Extract the [x, y] coordinate from the center of the cell holding the provided text.  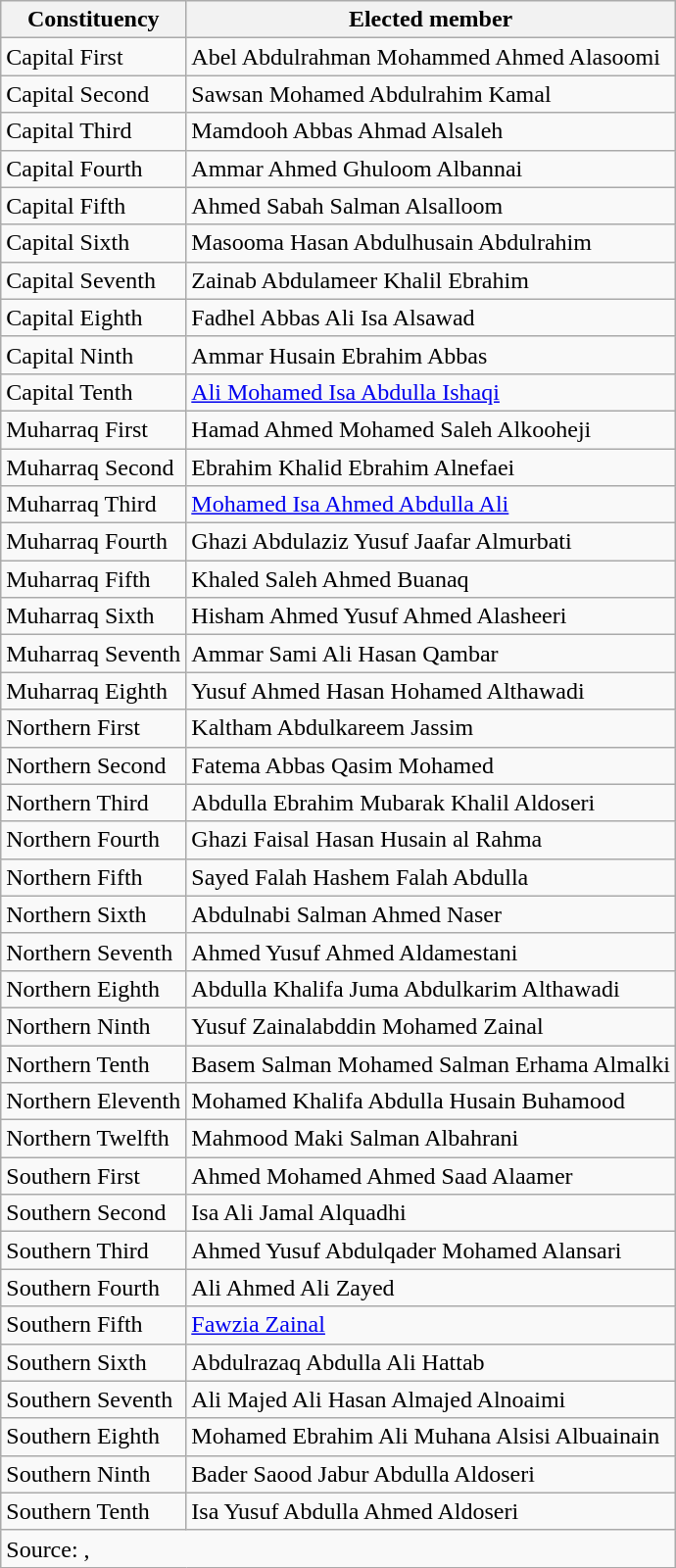
Mamdooh Abbas Ahmad Alsaleh [431, 131]
Southern Sixth [94, 1362]
Southern Seventh [94, 1399]
Ammar Ahmed Ghuloom Albannai [431, 169]
Northern Eighth [94, 989]
Southern First [94, 1176]
Fadhel Abbas Ali Isa Alsawad [431, 318]
Northern Second [94, 765]
Muharraq Fourth [94, 542]
Mohamed Isa Ahmed Abdulla Ali [431, 505]
Southern Third [94, 1250]
Northern Ninth [94, 1026]
Ghazi Abdulaziz Yusuf Jaafar Almurbati [431, 542]
Capital Fifth [94, 206]
Capital Third [94, 131]
Capital Ninth [94, 355]
Ebrahim Khalid Ebrahim Alnefaei [431, 467]
Northern Fifth [94, 877]
Yusuf Zainalabddin Mohamed Zainal [431, 1026]
Fatema Abbas Qasim Mohamed [431, 765]
Northern Fourth [94, 840]
Northern Eleventh [94, 1102]
Basem Salman Mohamed Salman Erhama Almalki [431, 1063]
Southern Fifth [94, 1325]
Bader Saood Jabur Abdulla Aldoseri [431, 1474]
Ammar Sami Ali Hasan Qambar [431, 654]
Ahmed Mohamed Ahmed Saad Alaamer [431, 1176]
Fawzia Zainal [431, 1325]
Sayed Falah Hashem Falah Abdulla [431, 877]
Capital Eighth [94, 318]
Ali Mohamed Isa Abdulla Ishaqi [431, 392]
Southern Eighth [94, 1437]
Isa Yusuf Abdulla Ahmed Aldoseri [431, 1511]
Ahmed Yusuf Abdulqader Mohamed Alansari [431, 1250]
Source: , [339, 1548]
Mohamed Ebrahim Ali Muhana Alsisi Albuainain [431, 1437]
Mahmood Maki Salman Albahrani [431, 1139]
Ghazi Faisal Hasan Husain al Rahma [431, 840]
Capital Seventh [94, 280]
Muharraq Eighth [94, 691]
Abdulrazaq Abdulla Ali Hattab [431, 1362]
Ali Ahmed Ali Zayed [431, 1288]
Abdulla Ebrahim Mubarak Khalil Aldoseri [431, 803]
Southern Second [94, 1213]
Capital First [94, 57]
Muharraq First [94, 429]
Northern Third [94, 803]
Abel Abdulrahman Mohammed Ahmed Alasoomi [431, 57]
Mohamed Khalifa Abdulla Husain Buhamood [431, 1102]
Southern Tenth [94, 1511]
Constituency [94, 20]
Abdulla Khalifa Juma Abdulkarim Althawadi [431, 989]
Capital Sixth [94, 243]
Northern Tenth [94, 1063]
Ali Majed Ali Hasan Almajed Alnoaimi [431, 1399]
Southern Fourth [94, 1288]
Sawsan Mohamed Abdulrahim Kamal [431, 94]
Muharraq Seventh [94, 654]
Capital Fourth [94, 169]
Capital Second [94, 94]
Ahmed Sabah Salman Alsalloom [431, 206]
Isa Ali Jamal Alquadhi [431, 1213]
Capital Tenth [94, 392]
Ammar Husain Ebrahim Abbas [431, 355]
Abdulnabi Salman Ahmed Naser [431, 914]
Masooma Hasan Abdulhusain Abdulrahim [431, 243]
Elected member [431, 20]
Northern Seventh [94, 952]
Muharraq Third [94, 505]
Northern Twelfth [94, 1139]
Zainab Abdulameer Khalil Ebrahim [431, 280]
Muharraq Fifth [94, 579]
Khaled Saleh Ahmed Buanaq [431, 579]
Northern Sixth [94, 914]
Hisham Ahmed Yusuf Ahmed Alasheeri [431, 616]
Muharraq Sixth [94, 616]
Southern Ninth [94, 1474]
Muharraq Second [94, 467]
Northern First [94, 728]
Ahmed Yusuf Ahmed Aldamestani [431, 952]
Kaltham Abdulkareem Jassim [431, 728]
Yusuf Ahmed Hasan Hohamed Althawadi [431, 691]
Hamad Ahmed Mohamed Saleh Alkooheji [431, 429]
